Return (X, Y) of the center of cell containing provided text 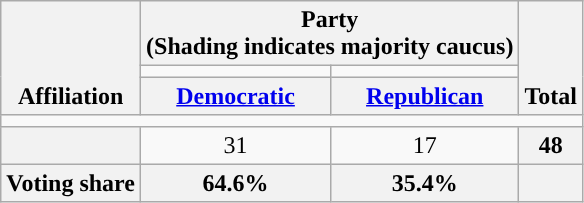
35.4% (425, 183)
17 (425, 145)
Affiliation (71, 58)
Party (Shading indicates majority caucus) (330, 34)
48 (551, 145)
Total (551, 58)
64.6% (236, 183)
31 (236, 145)
Democratic (236, 96)
Republican (425, 96)
Voting share (71, 183)
